Find where the given text appears and provide that cell's center as [x, y] coordinate. 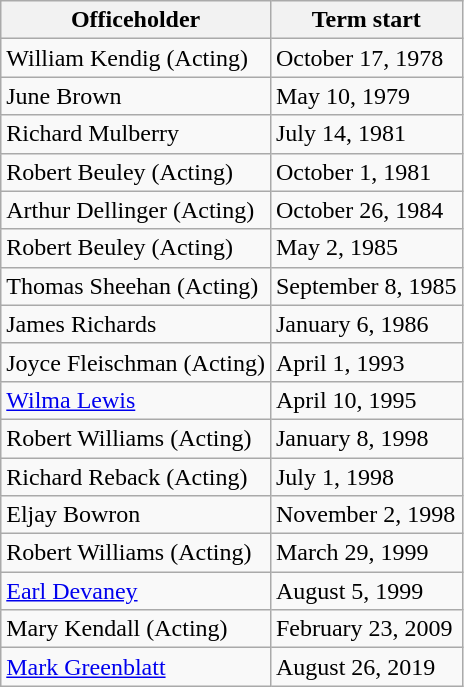
September 8, 1985 [366, 286]
Arthur Dellinger (Acting) [136, 210]
January 6, 1986 [366, 324]
Earl Devaney [136, 591]
June Brown [136, 96]
Eljay Bowron [136, 515]
Richard Reback (Acting) [136, 477]
July 1, 1998 [366, 477]
October 26, 1984 [366, 210]
James Richards [136, 324]
April 10, 1995 [366, 400]
Officeholder [136, 20]
Richard Mulberry [136, 134]
Mark Greenblatt [136, 667]
January 8, 1998 [366, 438]
October 1, 1981 [366, 172]
Thomas Sheehan (Acting) [136, 286]
July 14, 1981 [366, 134]
March 29, 1999 [366, 553]
Term start [366, 20]
William Kendig (Acting) [136, 58]
February 23, 2009 [366, 629]
August 26, 2019 [366, 667]
Joyce Fleischman (Acting) [136, 362]
Wilma Lewis [136, 400]
August 5, 1999 [366, 591]
November 2, 1998 [366, 515]
October 17, 1978 [366, 58]
Mary Kendall (Acting) [136, 629]
May 10, 1979 [366, 96]
April 1, 1993 [366, 362]
May 2, 1985 [366, 248]
